Find where the given text appears and provide that cell's center as (X, Y) coordinate. 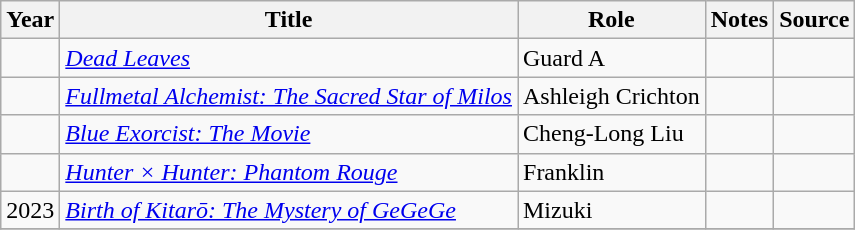
Cheng-Long Liu (612, 134)
Source (814, 20)
Role (612, 20)
Hunter × Hunter: Phantom Rouge (289, 172)
Dead Leaves (289, 58)
Year (30, 20)
Title (289, 20)
2023 (30, 210)
Notes (739, 20)
Fullmetal Alchemist: The Sacred Star of Milos (289, 96)
Ashleigh Crichton (612, 96)
Blue Exorcist: The Movie (289, 134)
Guard A (612, 58)
Franklin (612, 172)
Birth of Kitarō: The Mystery of GeGeGe (289, 210)
Mizuki (612, 210)
